Output the [X, Y] coordinate of the center of the cell containing the given text.  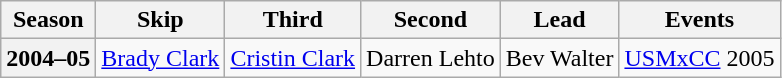
Events [700, 20]
Third [293, 20]
Brady Clark [160, 58]
USMxCC 2005 [700, 58]
2004–05 [48, 58]
Bev Walter [560, 58]
Cristin Clark [293, 58]
Second [431, 20]
Season [48, 20]
Darren Lehto [431, 58]
Lead [560, 20]
Skip [160, 20]
